Determine the [X, Y] coordinate at the center of the cell enclosing the given text.  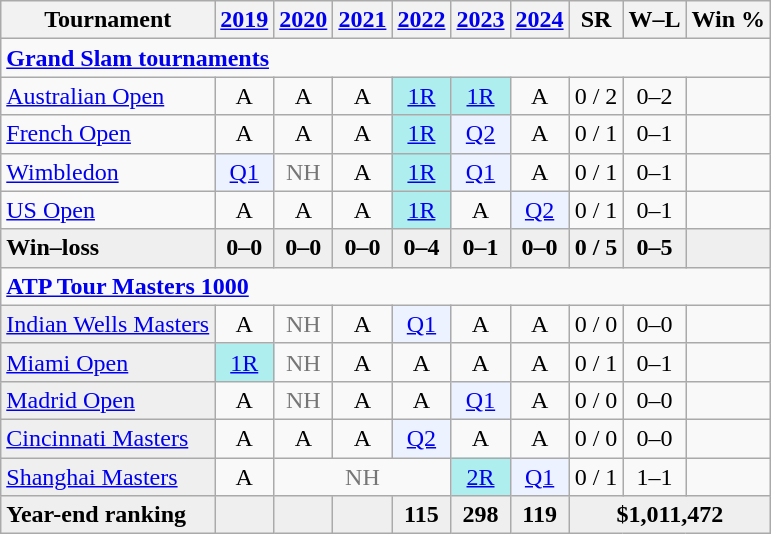
Indian Wells Masters [108, 324]
Miami Open [108, 362]
W–L [654, 20]
Australian Open [108, 96]
2021 [362, 20]
Madrid Open [108, 400]
Year-end ranking [108, 515]
Tournament [108, 20]
0 / 5 [596, 248]
1–1 [654, 477]
2024 [540, 20]
Wimbledon [108, 172]
Cincinnati Masters [108, 438]
Win % [728, 20]
119 [540, 515]
0–4 [422, 248]
Grand Slam tournaments [386, 58]
Shanghai Masters [108, 477]
$1,011,472 [670, 515]
2019 [244, 20]
ATP Tour Masters 1000 [386, 286]
0 / 2 [596, 96]
0–2 [654, 96]
298 [480, 515]
115 [422, 515]
SR [596, 20]
2020 [304, 20]
French Open [108, 134]
0–5 [654, 248]
2R [480, 477]
2022 [422, 20]
2023 [480, 20]
US Open [108, 210]
Win–loss [108, 248]
